Extract the [x, y] coordinate from the center of the cell holding the provided text.  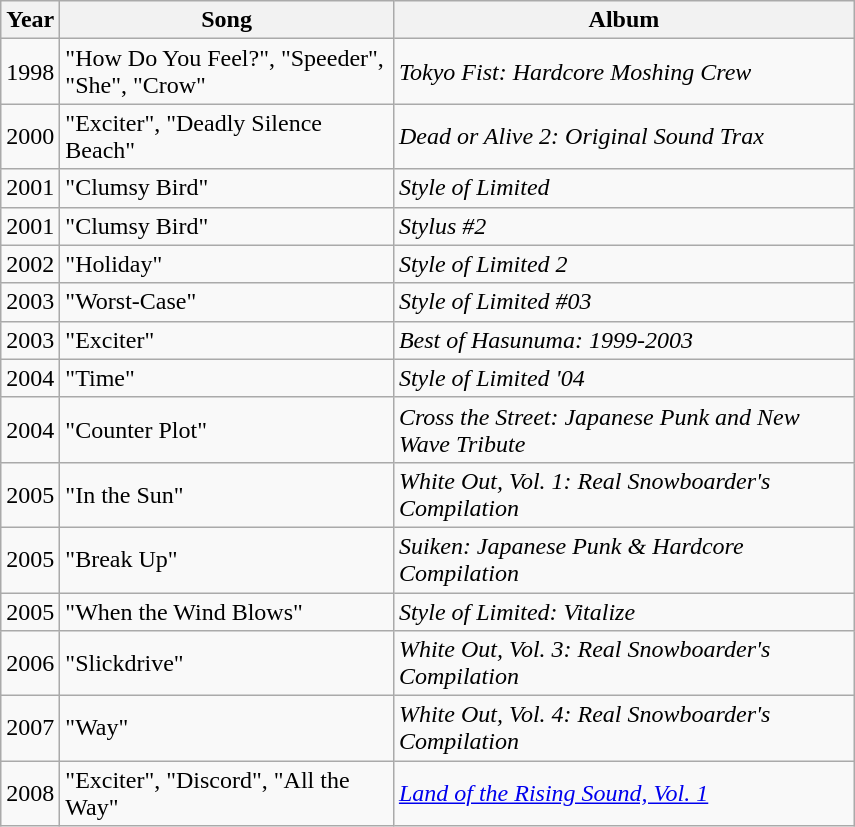
"Break Up" [227, 560]
Year [30, 20]
"Worst-Case" [227, 302]
Album [624, 20]
2000 [30, 136]
"In the Sun" [227, 494]
"When the Wind Blows" [227, 611]
"Exciter", "Discord", "All the Way" [227, 794]
White Out, Vol. 1: Real Snowboarder's Compilation [624, 494]
Style of Limited [624, 188]
Cross the Street: Japanese Punk and New Wave Tribute [624, 430]
Song [227, 20]
"Exciter" [227, 340]
"Slickdrive" [227, 664]
"Counter Plot" [227, 430]
2002 [30, 264]
2008 [30, 794]
Dead or Alive 2: Original Sound Trax [624, 136]
Suiken: Japanese Punk & Hardcore Compilation [624, 560]
"Exciter", "Deadly Silence Beach" [227, 136]
White Out, Vol. 4: Real Snowboarder's Compilation [624, 728]
Tokyo Fist: Hardcore Moshing Crew [624, 72]
Stylus #2 [624, 226]
Style of Limited '04 [624, 378]
White Out, Vol. 3: Real Snowboarder's Compilation [624, 664]
Style of Limited: Vitalize [624, 611]
Best of Hasunuma: 1999-2003 [624, 340]
1998 [30, 72]
Style of Limited 2 [624, 264]
2007 [30, 728]
"How Do You Feel?", "Speeder", "She", "Crow" [227, 72]
Land of the Rising Sound, Vol. 1 [624, 794]
"Holiday" [227, 264]
"Way" [227, 728]
Style of Limited #03 [624, 302]
"Time" [227, 378]
2006 [30, 664]
